Return the [X, Y] coordinate for the center point of the cell that contains the specified text.  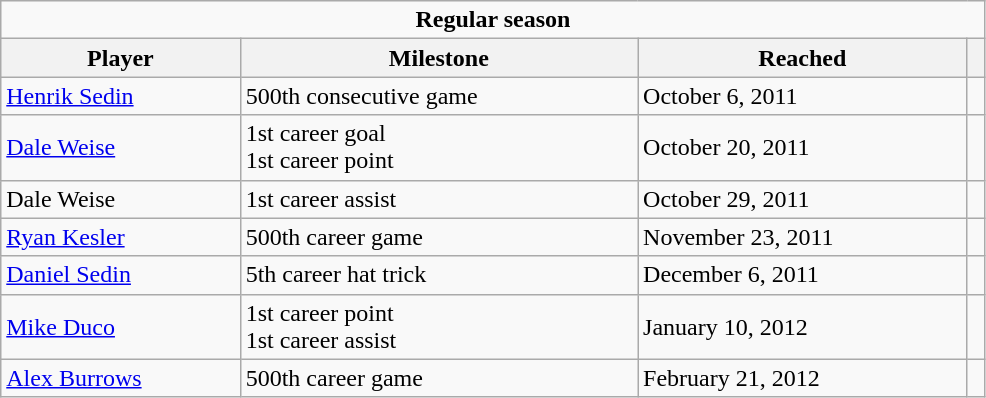
Ryan Kesler [120, 237]
1st career goal1st career point [438, 148]
Mike Duco [120, 326]
October 29, 2011 [802, 199]
Milestone [438, 58]
October 20, 2011 [802, 148]
Alex Burrows [120, 378]
December 6, 2011 [802, 275]
5th career hat trick [438, 275]
November 23, 2011 [802, 237]
1st career assist [438, 199]
Regular season [493, 20]
January 10, 2012 [802, 326]
Henrik Sedin [120, 96]
500th consecutive game [438, 96]
Daniel Sedin [120, 275]
October 6, 2011 [802, 96]
1st career point1st career assist [438, 326]
Player [120, 58]
February 21, 2012 [802, 378]
Reached [802, 58]
